Return [X, Y] of the center of cell containing provided text 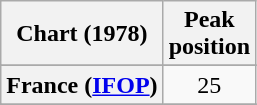
France (IFOP) [82, 85]
Peakposition [209, 34]
Chart (1978) [82, 34]
25 [209, 85]
